Scan for the cell matching the given text and deliver its [x, y] coordinate at center. 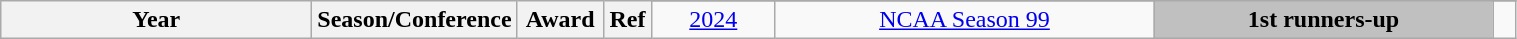
Season/Conference [414, 20]
Award [560, 20]
NCAA Season 99 [964, 20]
Ref [628, 20]
1st runners-up [1324, 20]
2024 [714, 20]
Year [156, 20]
